Provide the (X, Y) coordinate of the cell's center where the given text is located.  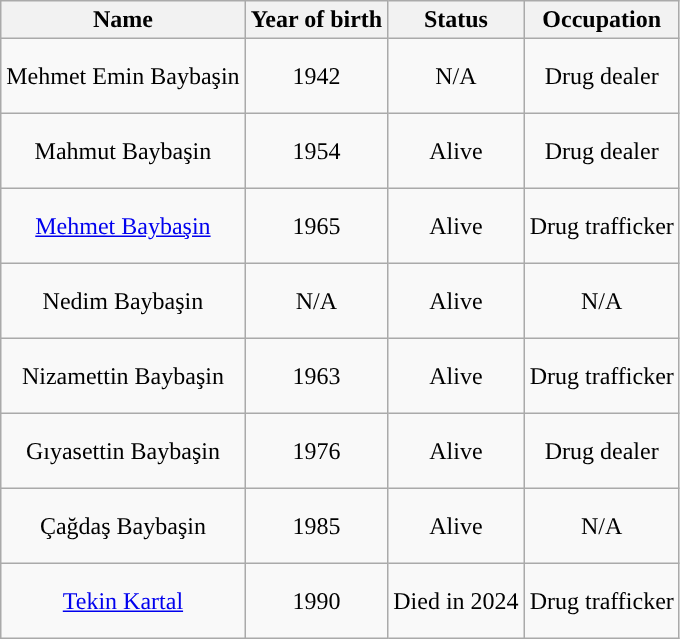
Nizamettin Baybaşin (123, 376)
1963 (316, 376)
Year of birth (316, 20)
1990 (316, 602)
Nedim Baybaşin (123, 302)
1942 (316, 76)
Name (123, 20)
Occupation (602, 20)
1985 (316, 526)
Çağdaş Baybaşin (123, 526)
Mehmet Emin Baybaşin (123, 76)
Tekin Kartal (123, 602)
Mahmut Baybaşin (123, 152)
Status (456, 20)
Gıyasettin Baybaşin (123, 452)
1965 (316, 226)
Mehmet Baybaşin (123, 226)
1954 (316, 152)
Died in 2024 (456, 602)
1976 (316, 452)
